Scan for the cell matching the given text and deliver its [x, y] coordinate at center. 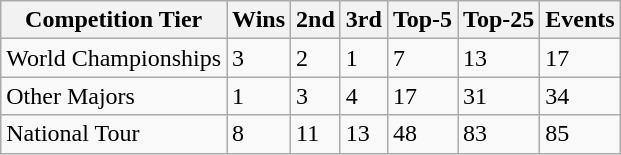
Top-25 [499, 20]
Events [580, 20]
31 [499, 96]
7 [422, 58]
83 [499, 134]
National Tour [114, 134]
34 [580, 96]
Top-5 [422, 20]
85 [580, 134]
8 [259, 134]
2 [316, 58]
Other Majors [114, 96]
Wins [259, 20]
World Championships [114, 58]
2nd [316, 20]
Competition Tier [114, 20]
3rd [364, 20]
48 [422, 134]
11 [316, 134]
4 [364, 96]
